Scan for the cell matching the given text and deliver its (x, y) coordinate at center. 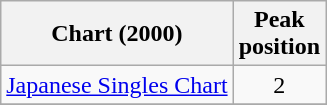
Chart (2000) (117, 34)
Japanese Singles Chart (117, 85)
2 (279, 85)
Peakposition (279, 34)
